Output the (x, y) coordinate of the center of the cell containing the given text.  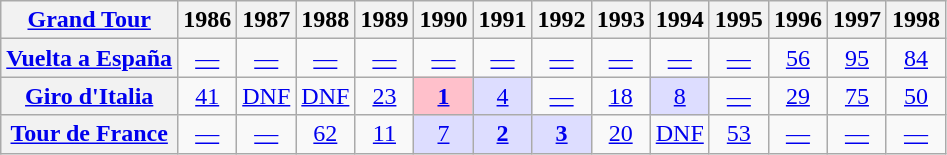
Tour de France (90, 134)
1998 (916, 20)
3 (562, 134)
18 (620, 96)
53 (738, 134)
29 (798, 96)
1991 (502, 20)
4 (502, 96)
2 (502, 134)
1990 (444, 20)
1988 (326, 20)
1987 (266, 20)
95 (856, 58)
56 (798, 58)
23 (384, 96)
Vuelta a España (90, 58)
11 (384, 134)
8 (680, 96)
20 (620, 134)
Grand Tour (90, 20)
1995 (738, 20)
75 (856, 96)
84 (916, 58)
Giro d'Italia (90, 96)
1996 (798, 20)
1986 (208, 20)
1992 (562, 20)
1 (444, 96)
7 (444, 134)
50 (916, 96)
41 (208, 96)
1993 (620, 20)
1994 (680, 20)
1989 (384, 20)
1997 (856, 20)
62 (326, 134)
